Capture the cell that displays the provided text and extract its (X, Y) central coordinate. 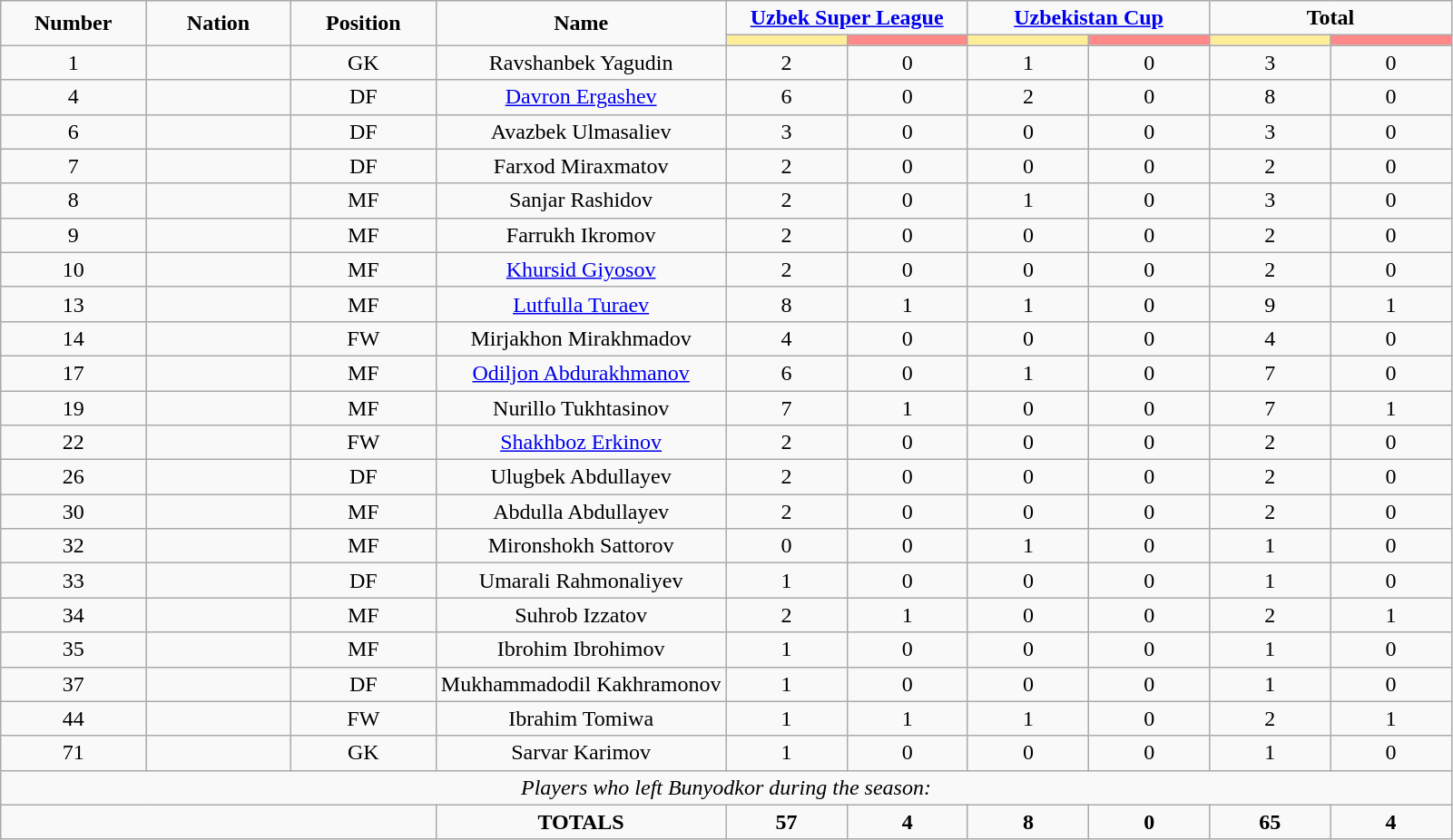
Name (581, 24)
71 (74, 753)
Umarali Rahmonaliyev (581, 581)
Abdulla Abdullayev (581, 512)
22 (74, 443)
34 (74, 615)
33 (74, 581)
26 (74, 477)
Nurillo Tukhtasinov (581, 407)
35 (74, 650)
Shakhboz Erkinov (581, 443)
Ibrohim Ibrohimov (581, 650)
Ravshanbek Yagudin (581, 63)
44 (74, 718)
Sarvar Karimov (581, 753)
Uzbekistan Cup (1088, 18)
Suhrob Izzatov (581, 615)
32 (74, 546)
Total (1330, 18)
Lutfulla Turaev (581, 304)
37 (74, 684)
19 (74, 407)
Mironshokh Sattorov (581, 546)
Khursid Giyosov (581, 269)
Odiljon Abdurakhmanov (581, 373)
57 (786, 822)
Nation (219, 24)
65 (1271, 822)
Ibrahim Tomiwa (581, 718)
Farxod Miraxmatov (581, 166)
Position (363, 24)
TOTALS (581, 822)
Avazbek Ulmasaliev (581, 132)
Number (74, 24)
Davron Ergashev (581, 97)
Farrukh Ikromov (581, 235)
10 (74, 269)
Mirjakhon Mirakhmadov (581, 338)
Uzbek Super League (847, 18)
14 (74, 338)
Ulugbek Abdullayev (581, 477)
Sanjar Rashidov (581, 200)
17 (74, 373)
13 (74, 304)
Mukhammadodil Kakhramonov (581, 684)
Players who left Bunyodkor during the season: (726, 787)
30 (74, 512)
